Return [x, y] of the center of cell containing provided text 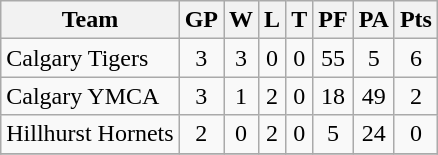
Hillhurst Hornets [90, 134]
Pts [416, 20]
GP [201, 20]
PA [374, 20]
Calgary Tigers [90, 58]
T [300, 20]
L [272, 20]
49 [374, 96]
1 [242, 96]
W [242, 20]
18 [333, 96]
55 [333, 58]
24 [374, 134]
Team [90, 20]
PF [333, 20]
6 [416, 58]
Calgary YMCA [90, 96]
